Scan for the cell matching the given text and deliver its [X, Y] coordinate at center. 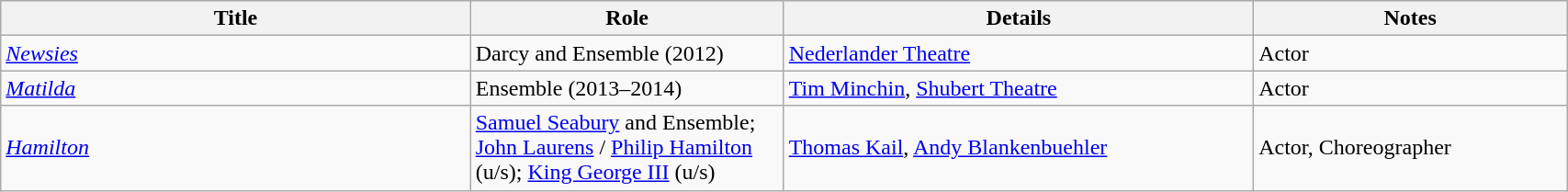
Tim Minchin, Shubert Theatre [1018, 88]
Details [1018, 18]
Role [626, 18]
Newsies [235, 53]
Ensemble (2013–2014) [626, 88]
Thomas Kail, Andy Blankenbuehler [1018, 148]
Actor, Choreographer [1411, 148]
Matilda [235, 88]
Hamilton [235, 148]
Darcy and Ensemble (2012) [626, 53]
Title [235, 18]
Samuel Seabury and Ensemble; John Laurens / Philip Hamilton (u/s); King George III (u/s) [626, 148]
Notes [1411, 18]
Nederlander Theatre [1018, 53]
